Search for the cell housing the specified text and yield its [x, y] center coordinate. 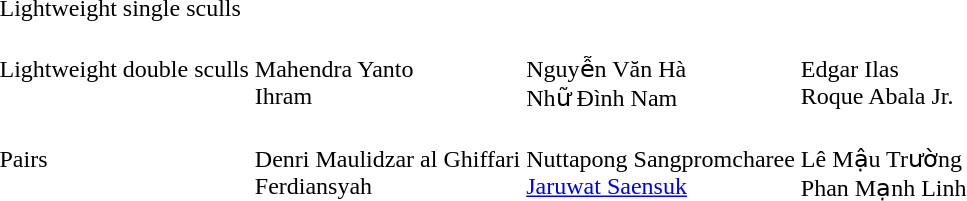
Nguyễn Văn HàNhữ Đình Nam [661, 70]
Mahendra YantoIhram [387, 70]
